Determine the (x, y) coordinate at the center of the cell enclosing the given text.  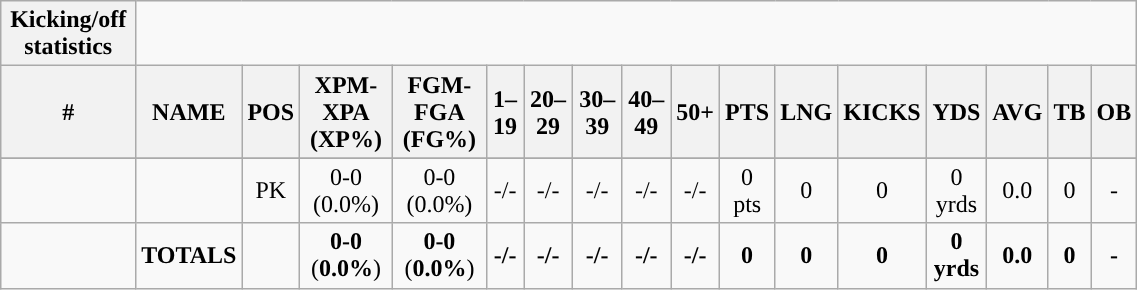
OB (1114, 112)
PK (271, 190)
50+ (696, 112)
LNG (806, 112)
NAME (189, 112)
AVG (1018, 112)
TB (1070, 112)
40–49 (646, 112)
0 pts (748, 190)
1–19 (506, 112)
POS (271, 112)
Kicking/off statistics (68, 34)
KICKS (882, 112)
XPM-XPA (XP%) (346, 112)
PTS (748, 112)
20–29 (548, 112)
30–39 (598, 112)
# (68, 112)
YDS (956, 112)
FGM-FGA (FG%) (439, 112)
TOTALS (189, 256)
